Search for the cell housing the specified text and yield its [X, Y] center coordinate. 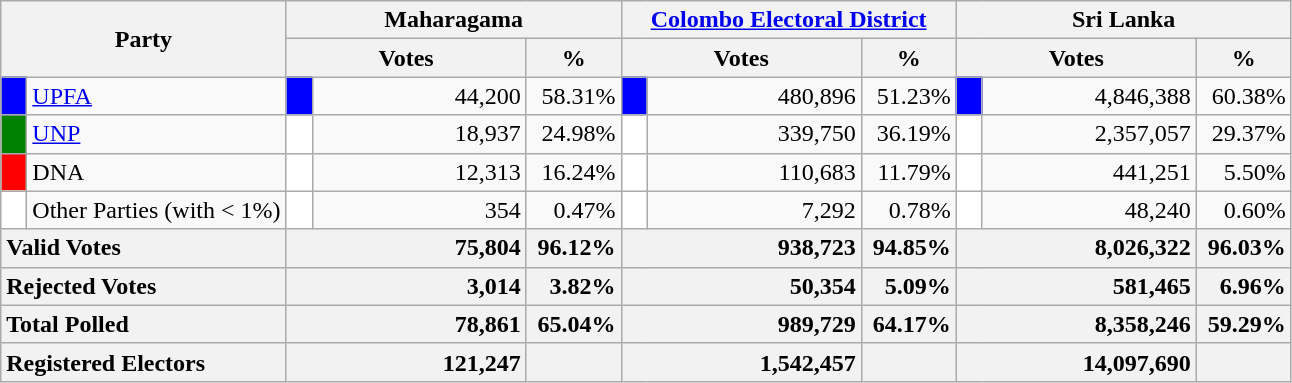
8,026,322 [1076, 248]
18,937 [419, 134]
7,292 [754, 210]
94.85% [908, 248]
48,240 [1089, 210]
59.29% [1244, 324]
8,358,246 [1076, 324]
51.23% [908, 96]
44,200 [419, 96]
339,750 [754, 134]
Valid Votes [144, 248]
50,354 [741, 286]
121,247 [406, 362]
96.03% [1244, 248]
16.24% [574, 172]
441,251 [1089, 172]
0.47% [574, 210]
3.82% [574, 286]
UNP [156, 134]
75,804 [406, 248]
DNA [156, 172]
58.31% [574, 96]
Rejected Votes [144, 286]
0.78% [908, 210]
5.09% [908, 286]
29.37% [1244, 134]
UPFA [156, 96]
938,723 [741, 248]
581,465 [1076, 286]
989,729 [741, 324]
Colombo Electoral District [788, 20]
Maharagama [454, 20]
110,683 [754, 172]
480,896 [754, 96]
96.12% [574, 248]
24.98% [574, 134]
78,861 [406, 324]
2,357,057 [1089, 134]
65.04% [574, 324]
3,014 [406, 286]
64.17% [908, 324]
Registered Electors [144, 362]
14,097,690 [1076, 362]
11.79% [908, 172]
Other Parties (with < 1%) [156, 210]
6.96% [1244, 286]
60.38% [1244, 96]
Total Polled [144, 324]
36.19% [908, 134]
Sri Lanka [1124, 20]
12,313 [419, 172]
5.50% [1244, 172]
354 [419, 210]
0.60% [1244, 210]
Party [144, 39]
1,542,457 [741, 362]
4,846,388 [1089, 96]
